Provide the (x, y) coordinate of the cell's center where the given text is located.  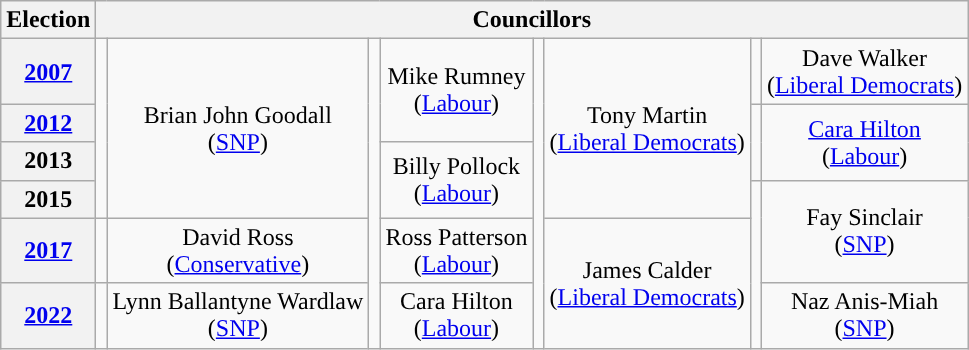
Brian John Goodall(SNP) (238, 128)
Naz Anis-Miah(SNP) (864, 316)
2017 (48, 250)
Ross Patterson(Labour) (456, 250)
2007 (48, 72)
Dave Walker(Liberal Democrats) (864, 72)
Fay Sinclair(SNP) (864, 232)
James Calder(Liberal Democrats) (647, 283)
Mike Rumney(Labour) (456, 90)
2013 (48, 161)
Lynn Ballantyne Wardlaw(SNP) (238, 316)
David Ross(Conservative) (238, 250)
Councillors (532, 20)
Tony Martin(Liberal Democrats) (647, 128)
2015 (48, 199)
Billy Pollock(Labour) (456, 180)
Election (48, 20)
2022 (48, 316)
2012 (48, 123)
